From the cell containing the given text, extract its center point as [x, y] coordinate. 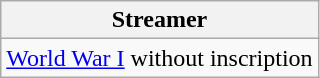
World War I without inscription [160, 58]
Streamer [160, 20]
